Return (X, Y) of the center of cell containing provided text 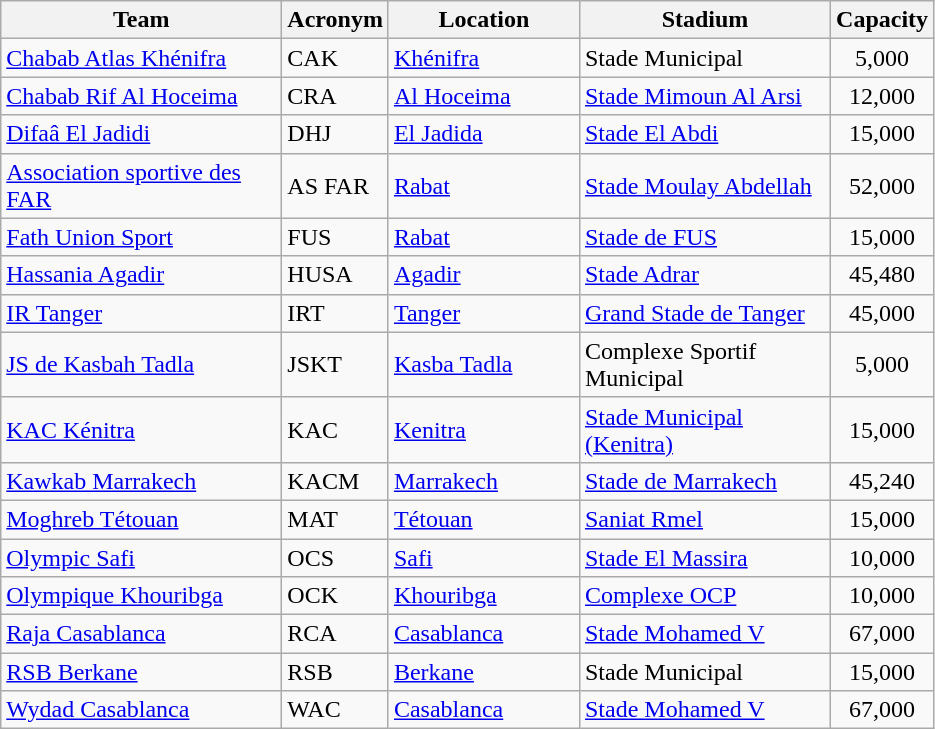
Complexe Sportif Municipal (704, 364)
Olympic Safi (142, 557)
Kenitra (484, 430)
Khouribga (484, 596)
Team (142, 20)
52,000 (882, 186)
Fath Union Sport (142, 237)
Al Hoceima (484, 96)
Wydad Casablanca (142, 710)
Chabab Atlas Khénifra (142, 58)
45,240 (882, 481)
RSB (336, 672)
Difaâ El Jadidi (142, 134)
Association sportive des FAR (142, 186)
Chabab Rif Al Hoceima (142, 96)
CAK (336, 58)
Stade de Marrakech (704, 481)
WAC (336, 710)
RSB Berkane (142, 672)
AS FAR (336, 186)
Location (484, 20)
Berkane (484, 672)
CRA (336, 96)
Grand Stade de Tanger (704, 313)
Stade Moulay Abdellah (704, 186)
IR Tanger (142, 313)
KAC Kénitra (142, 430)
KAC (336, 430)
Khénifra (484, 58)
Tétouan (484, 519)
Hassania Agadir (142, 275)
Marrakech (484, 481)
Complexe OCP (704, 596)
JSKT (336, 364)
Moghreb Tétouan (142, 519)
Kawkab Marrakech (142, 481)
RCA (336, 634)
Stade El Massira (704, 557)
FUS (336, 237)
Safi (484, 557)
Agadir (484, 275)
45,000 (882, 313)
KACM (336, 481)
OCK (336, 596)
El Jadida (484, 134)
Tanger (484, 313)
12,000 (882, 96)
Stade Adrar (704, 275)
OCS (336, 557)
Olympique Khouribga (142, 596)
45,480 (882, 275)
Stadium (704, 20)
Stade El Abdi (704, 134)
Saniat Rmel (704, 519)
Stade Mimoun Al Arsi (704, 96)
Capacity (882, 20)
Raja Casablanca (142, 634)
Stade de FUS (704, 237)
DHJ (336, 134)
JS de Kasbah Tadla (142, 364)
Stade Municipal (Kenitra) (704, 430)
MAT (336, 519)
IRT (336, 313)
HUSA (336, 275)
Acronym (336, 20)
Kasba Tadla (484, 364)
